From the cell containing the given text, extract its center point as [x, y] coordinate. 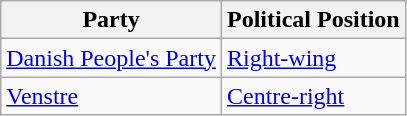
Right-wing [313, 58]
Danish People's Party [112, 58]
Party [112, 20]
Centre-right [313, 96]
Venstre [112, 96]
Political Position [313, 20]
